Capture the cell that displays the provided text and extract its (X, Y) central coordinate. 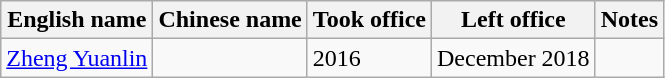
Took office (369, 20)
2016 (369, 58)
Chinese name (230, 20)
Left office (513, 20)
Notes (629, 20)
English name (77, 20)
Zheng Yuanlin (77, 58)
December 2018 (513, 58)
